Capture the cell that displays the provided text and extract its [x, y] central coordinate. 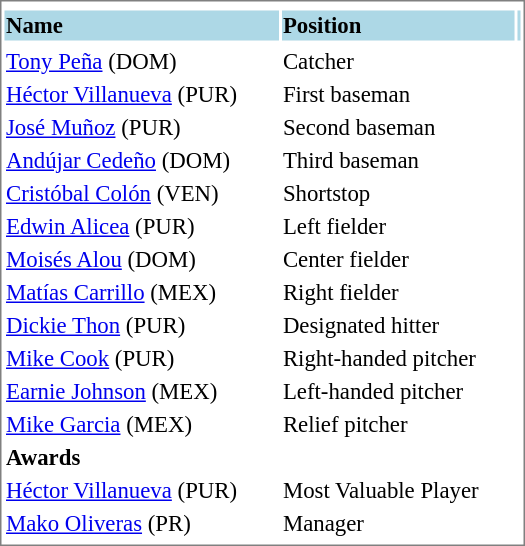
Relief pitcher [398, 425]
Left fielder [398, 227]
Center fielder [398, 259]
Edwin Alicea (PUR) [141, 227]
Mike Cook (PUR) [141, 359]
Name [141, 25]
Matías Carrillo (MEX) [141, 293]
Mako Oliveras (PR) [141, 523]
Dickie Thon (PUR) [141, 325]
Tony Peña (DOM) [141, 61]
First baseman [398, 95]
Left-handed pitcher [398, 391]
Catcher [398, 61]
Position [398, 25]
José Muñoz (PUR) [141, 127]
Earnie Johnson (MEX) [141, 391]
Awards [141, 457]
Third baseman [398, 161]
Andújar Cedeño (DOM) [141, 161]
Right fielder [398, 293]
Most Valuable Player [398, 491]
Manager [398, 523]
Cristóbal Colón (VEN) [141, 193]
Mike Garcia (MEX) [141, 425]
Shortstop [398, 193]
Designated hitter [398, 325]
Right-handed pitcher [398, 359]
Second baseman [398, 127]
Moisés Alou (DOM) [141, 259]
